Determine the [X, Y] coordinate at the center of the cell enclosing the given text.  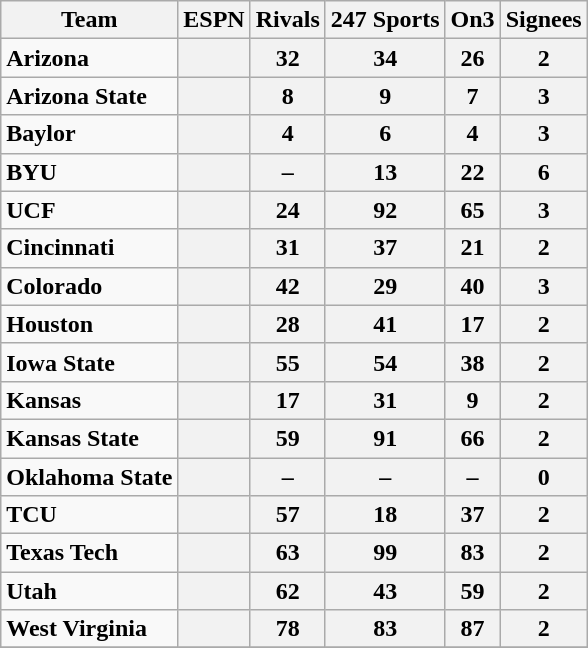
Colorado [90, 286]
63 [288, 553]
7 [472, 96]
26 [472, 58]
8 [288, 96]
32 [288, 58]
54 [385, 362]
Oklahoma State [90, 477]
UCF [90, 210]
43 [385, 591]
Kansas State [90, 438]
78 [288, 629]
On3 [472, 20]
0 [544, 477]
62 [288, 591]
66 [472, 438]
40 [472, 286]
Arizona State [90, 96]
38 [472, 362]
29 [385, 286]
13 [385, 172]
BYU [90, 172]
91 [385, 438]
Team [90, 20]
Signees [544, 20]
28 [288, 324]
Arizona [90, 58]
22 [472, 172]
Houston [90, 324]
Utah [90, 591]
34 [385, 58]
41 [385, 324]
Texas Tech [90, 553]
247 Sports [385, 20]
Cincinnati [90, 248]
21 [472, 248]
TCU [90, 515]
87 [472, 629]
55 [288, 362]
92 [385, 210]
Baylor [90, 134]
Rivals [288, 20]
ESPN [214, 20]
65 [472, 210]
West Virginia [90, 629]
Iowa State [90, 362]
42 [288, 286]
24 [288, 210]
57 [288, 515]
18 [385, 515]
99 [385, 553]
Kansas [90, 400]
